Capture the cell that displays the provided text and extract its (X, Y) central coordinate. 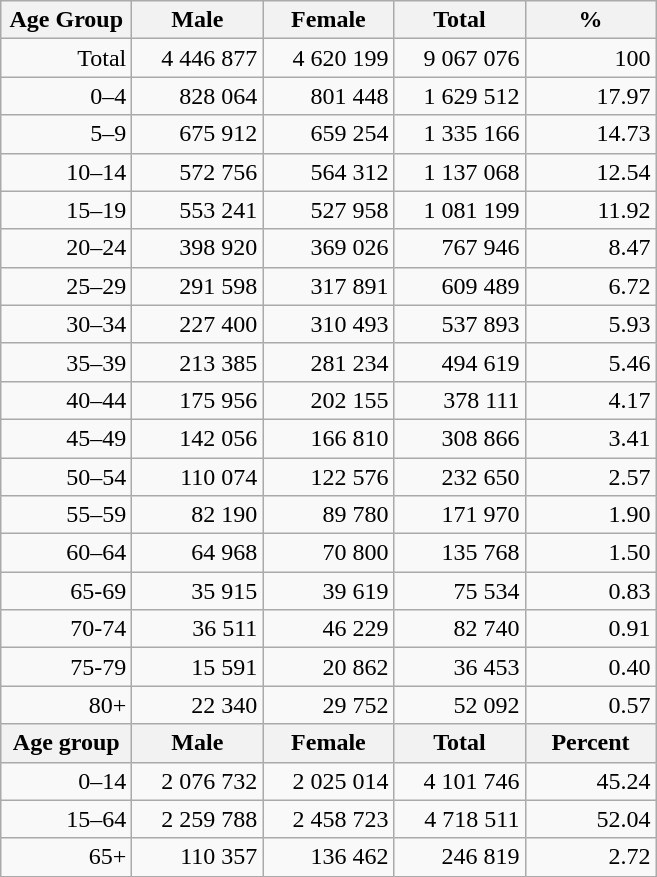
553 241 (198, 210)
0.91 (590, 629)
767 946 (460, 248)
1 081 199 (460, 210)
1 137 068 (460, 172)
9 067 076 (460, 58)
10–14 (66, 172)
1 629 512 (460, 96)
65+ (66, 857)
537 893 (460, 324)
135 768 (460, 553)
213 385 (198, 362)
52 092 (460, 705)
5.93 (590, 324)
52.04 (590, 819)
80+ (66, 705)
45.24 (590, 781)
36 453 (460, 667)
17.97 (590, 96)
5.46 (590, 362)
15–19 (66, 210)
12.54 (590, 172)
175 956 (198, 400)
398 920 (198, 248)
110 074 (198, 477)
2 259 788 (198, 819)
50–54 (66, 477)
4.17 (590, 400)
14.73 (590, 134)
564 312 (328, 172)
378 111 (460, 400)
45–49 (66, 438)
4 446 877 (198, 58)
75-79 (66, 667)
70-74 (66, 629)
0–14 (66, 781)
29 752 (328, 705)
60–64 (66, 553)
0.40 (590, 667)
142 056 (198, 438)
15–64 (66, 819)
35 915 (198, 591)
36 511 (198, 629)
281 234 (328, 362)
2 025 014 (328, 781)
15 591 (198, 667)
659 254 (328, 134)
136 462 (328, 857)
317 891 (328, 286)
89 780 (328, 515)
39 619 (328, 591)
3.41 (590, 438)
4 620 199 (328, 58)
100 (590, 58)
20 862 (328, 667)
22 340 (198, 705)
8.47 (590, 248)
2 458 723 (328, 819)
110 357 (198, 857)
828 064 (198, 96)
0.57 (590, 705)
Age group (66, 743)
46 229 (328, 629)
122 576 (328, 477)
2.57 (590, 477)
4 718 511 (460, 819)
1.50 (590, 553)
Age Group (66, 20)
82 190 (198, 515)
64 968 (198, 553)
227 400 (198, 324)
308 866 (460, 438)
202 155 (328, 400)
25–29 (66, 286)
166 810 (328, 438)
171 970 (460, 515)
494 619 (460, 362)
Percent (590, 743)
% (590, 20)
310 493 (328, 324)
55–59 (66, 515)
527 958 (328, 210)
2.72 (590, 857)
609 489 (460, 286)
40–44 (66, 400)
0.83 (590, 591)
20–24 (66, 248)
75 534 (460, 591)
801 448 (328, 96)
246 819 (460, 857)
11.92 (590, 210)
70 800 (328, 553)
675 912 (198, 134)
291 598 (198, 286)
82 740 (460, 629)
35–39 (66, 362)
65-69 (66, 591)
5–9 (66, 134)
4 101 746 (460, 781)
1.90 (590, 515)
30–34 (66, 324)
1 335 166 (460, 134)
572 756 (198, 172)
0–4 (66, 96)
2 076 732 (198, 781)
6.72 (590, 286)
369 026 (328, 248)
232 650 (460, 477)
